Locate the cell with the specified text and output its [x, y] center coordinate. 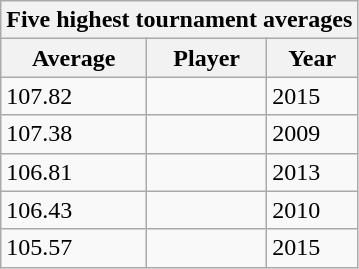
2009 [312, 134]
105.57 [74, 248]
107.38 [74, 134]
Year [312, 58]
Average [74, 58]
106.43 [74, 210]
Five highest tournament averages [180, 20]
107.82 [74, 96]
2013 [312, 172]
Player [207, 58]
2010 [312, 210]
106.81 [74, 172]
